Scan for the cell matching the given text and deliver its (x, y) coordinate at center. 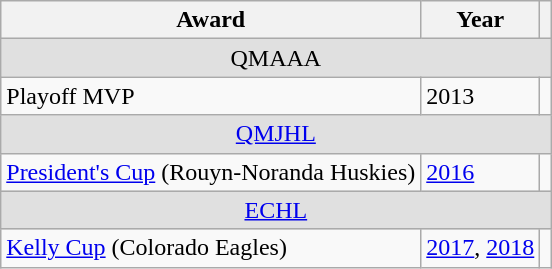
2017, 2018 (480, 248)
ECHL (276, 210)
2016 (480, 172)
QMAAA (276, 58)
Year (480, 20)
Kelly Cup (Colorado Eagles) (211, 248)
QMJHL (276, 134)
Playoff MVP (211, 96)
2013 (480, 96)
Award (211, 20)
President's Cup (Rouyn-Noranda Huskies) (211, 172)
